Pinpoint the cell where the given text exists, returning its [X, Y] midpoint coordinate. 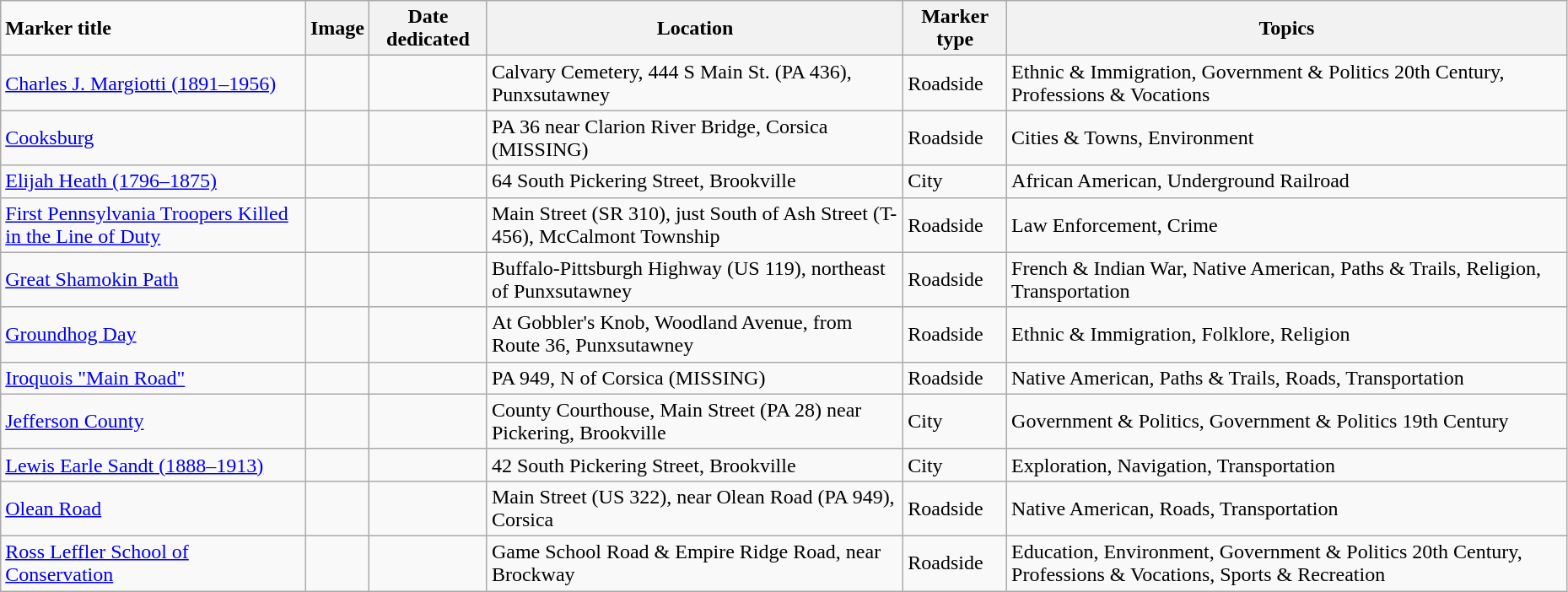
French & Indian War, Native American, Paths & Trails, Religion, Transportation [1287, 280]
Groundhog Day [154, 334]
PA 949, N of Corsica (MISSING) [695, 378]
64 South Pickering Street, Brookville [695, 181]
Image [337, 29]
Lewis Earle Sandt (1888–1913) [154, 465]
Calvary Cemetery, 444 S Main St. (PA 436), Punxsutawney [695, 83]
PA 36 near Clarion River Bridge, Corsica (MISSING) [695, 138]
Ethnic & Immigration, Folklore, Religion [1287, 334]
Exploration, Navigation, Transportation [1287, 465]
Marker title [154, 29]
Native American, Paths & Trails, Roads, Transportation [1287, 378]
Jefferson County [154, 422]
Elijah Heath (1796–1875) [154, 181]
Marker type [955, 29]
Ethnic & Immigration, Government & Politics 20th Century, Professions & Vocations [1287, 83]
Cooksburg [154, 138]
Location [695, 29]
African American, Underground Railroad [1287, 181]
First Pennsylvania Troopers Killed in the Line of Duty [154, 224]
Buffalo-Pittsburgh Highway (US 119), northeast of Punxsutawney [695, 280]
Government & Politics, Government & Politics 19th Century [1287, 422]
At Gobbler's Knob, Woodland Avenue, from Route 36, Punxsutawney [695, 334]
Main Street (US 322), near Olean Road (PA 949), Corsica [695, 508]
Game School Road & Empire Ridge Road, near Brockway [695, 563]
Charles J. Margiotti (1891–1956) [154, 83]
Education, Environment, Government & Politics 20th Century, Professions & Vocations, Sports & Recreation [1287, 563]
Law Enforcement, Crime [1287, 224]
Iroquois "Main Road" [154, 378]
County Courthouse, Main Street (PA 28) near Pickering, Brookville [695, 422]
Native American, Roads, Transportation [1287, 508]
Topics [1287, 29]
Olean Road [154, 508]
42 South Pickering Street, Brookville [695, 465]
Date dedicated [428, 29]
Cities & Towns, Environment [1287, 138]
Ross Leffler School of Conservation [154, 563]
Great Shamokin Path [154, 280]
Main Street (SR 310), just South of Ash Street (T-456), McCalmont Township [695, 224]
